Provide the (x, y) coordinate of the cell's center where the given text is located.  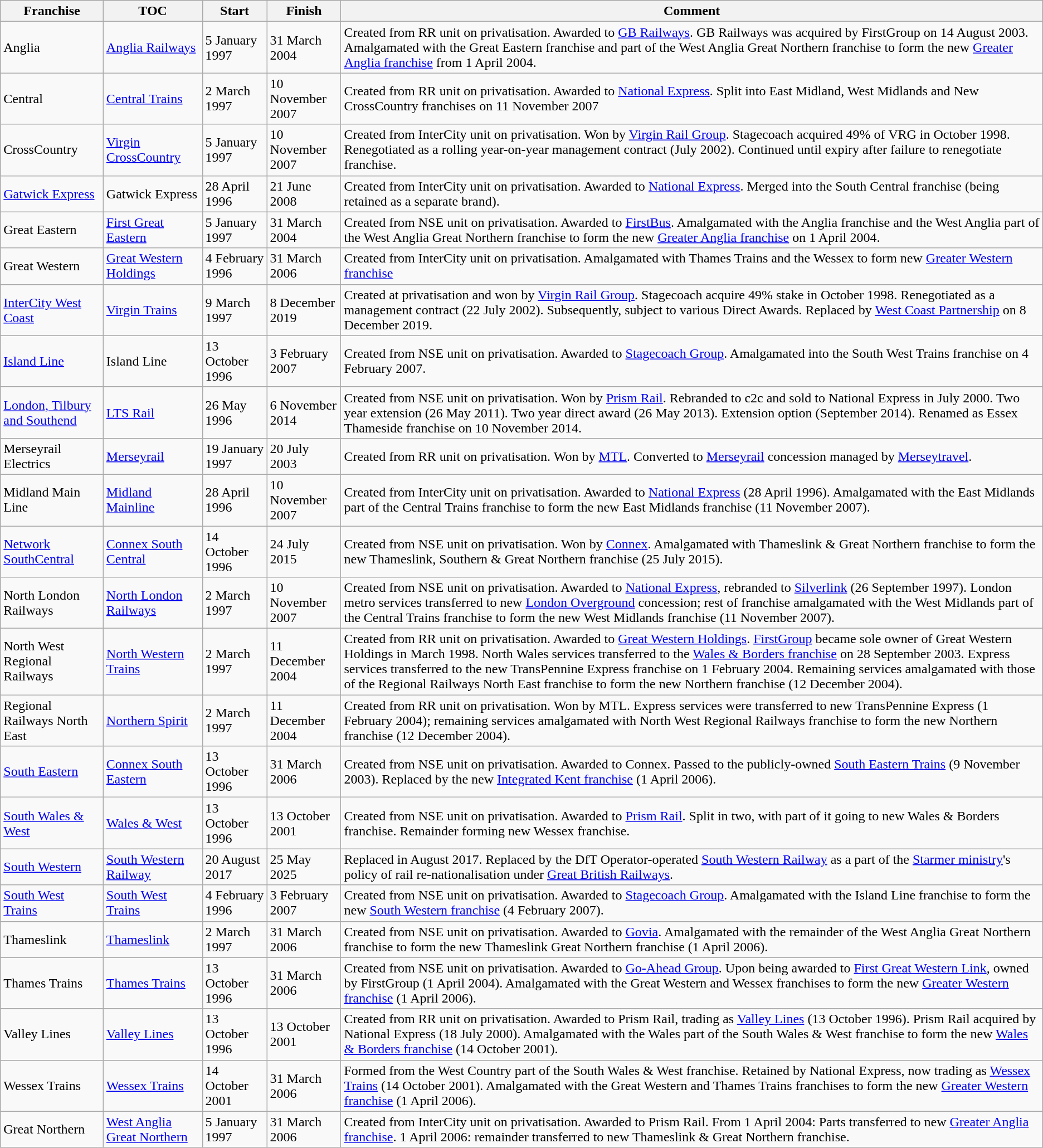
24 July 2015 (304, 552)
Midland Mainline (153, 500)
Virgin CrossCountry (153, 150)
InterCity West Coast (52, 310)
South Western Railway (153, 867)
West Anglia Great Northern (153, 1129)
First Great Eastern (153, 230)
Created from RR unit on privatisation. Won by MTL. Converted to Merseyrail concession managed by Merseytravel. (692, 456)
Merseyrail (153, 456)
Northern Spirit (153, 721)
South Eastern (52, 772)
Finish (304, 11)
8 December 2019 (304, 310)
Comment (692, 11)
Created from NSE unit on privatisation. Awarded to Stagecoach Group. Amalgamated into the South West Trains franchise on 4 February 2007. (692, 361)
TOC (153, 11)
LTS Rail (153, 412)
Great Western Holdings (153, 266)
London, Tilbury and Southend (52, 412)
Start (235, 11)
14 October 2001 (235, 1086)
Great Northern (52, 1129)
Created from InterCity unit on privatisation. Amalgamated with Thames Trains and the Wessex to form new Greater Western franchise (692, 266)
Regional Railways North East (52, 721)
Anglia Railways (153, 47)
20 July 2003 (304, 456)
Wales & West (153, 823)
Central (52, 99)
19 January 1997 (235, 456)
Network SouthCentral (52, 552)
Virgin Trains (153, 310)
South Wales & West (52, 823)
Great Eastern (52, 230)
20 August 2017 (235, 867)
6 November 2014 (304, 412)
Central Trains (153, 99)
25 May 2025 (304, 867)
South Western (52, 867)
Merseyrail Electrics (52, 456)
9 March 1997 (235, 310)
CrossCountry (52, 150)
Midland Main Line (52, 500)
Great Western (52, 266)
North Western Trains (153, 662)
14 October 1996 (235, 552)
North West Regional Railways (52, 662)
Connex South Eastern (153, 772)
Anglia (52, 47)
21 June 2008 (304, 194)
Franchise (52, 11)
Connex South Central (153, 552)
26 May 1996 (235, 412)
